Detect which cell encompasses the target text, then output its [x, y] center coordinate. 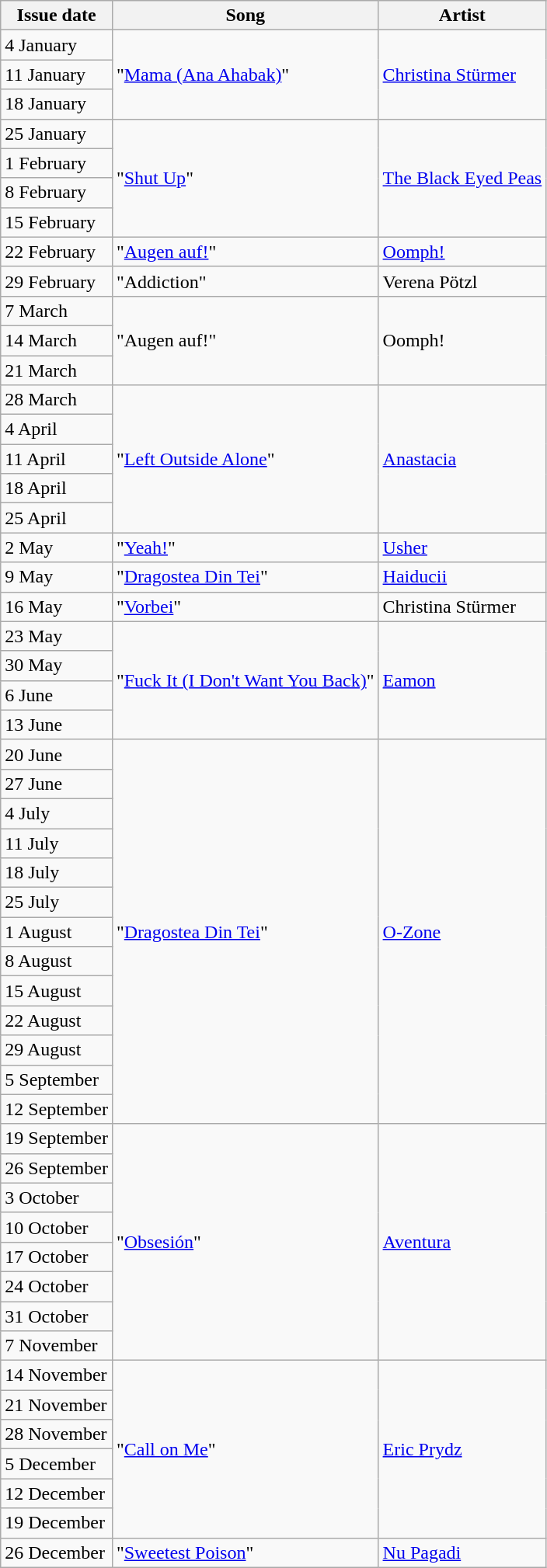
1 February [57, 163]
Anastacia [462, 459]
"Call on Me" [246, 1449]
4 January [57, 45]
Artist [462, 16]
22 February [57, 252]
"Obsesión" [246, 1242]
"Shut Up" [246, 178]
17 October [57, 1257]
23 May [57, 636]
11 January [57, 75]
21 March [57, 370]
10 October [57, 1227]
27 June [57, 784]
28 November [57, 1434]
Verena Pötzl [462, 281]
24 October [57, 1286]
8 August [57, 961]
"Mama (Ana Ahabak)" [246, 75]
26 September [57, 1168]
26 December [57, 1552]
Usher [462, 548]
14 November [57, 1375]
25 April [57, 518]
3 October [57, 1198]
30 May [57, 666]
11 July [57, 843]
5 December [57, 1464]
1 August [57, 932]
7 November [57, 1346]
9 May [57, 577]
14 March [57, 340]
"Left Outside Alone" [246, 459]
19 December [57, 1523]
12 December [57, 1493]
22 August [57, 1020]
"Sweetest Poison" [246, 1552]
11 April [57, 459]
Eric Prydz [462, 1449]
31 October [57, 1316]
Eamon [462, 680]
Issue date [57, 16]
"Vorbei" [246, 607]
18 April [57, 488]
18 January [57, 104]
19 September [57, 1139]
Nu Pagadi [462, 1552]
Song [246, 16]
29 August [57, 1050]
The Black Eyed Peas [462, 178]
"Yeah!" [246, 548]
O-Zone [462, 932]
28 March [57, 400]
"Fuck It (I Don't Want You Back)" [246, 680]
25 January [57, 134]
7 March [57, 311]
Aventura [462, 1242]
4 July [57, 813]
6 June [57, 695]
12 September [57, 1109]
25 July [57, 902]
"Addiction" [246, 281]
21 November [57, 1405]
5 September [57, 1080]
15 August [57, 991]
8 February [57, 193]
13 June [57, 725]
18 July [57, 873]
2 May [57, 548]
Haiducii [462, 577]
16 May [57, 607]
4 April [57, 429]
15 February [57, 222]
20 June [57, 754]
29 February [57, 281]
